Scan for the cell matching the given text and deliver its (x, y) coordinate at center. 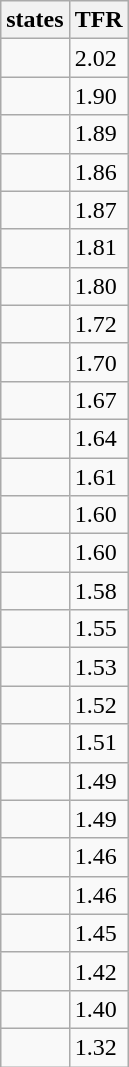
1.52 (98, 705)
1.42 (98, 971)
1.89 (98, 134)
1.64 (98, 438)
1.53 (98, 667)
1.72 (98, 324)
1.90 (98, 96)
states (35, 20)
1.40 (98, 1009)
2.02 (98, 58)
1.70 (98, 362)
1.58 (98, 591)
TFR (98, 20)
1.81 (98, 248)
1.55 (98, 629)
1.45 (98, 933)
1.80 (98, 286)
1.87 (98, 210)
1.61 (98, 477)
1.86 (98, 172)
1.67 (98, 400)
1.32 (98, 1047)
1.51 (98, 743)
